Identify which cell holds the provided text, then report its (x, y) central coordinate. 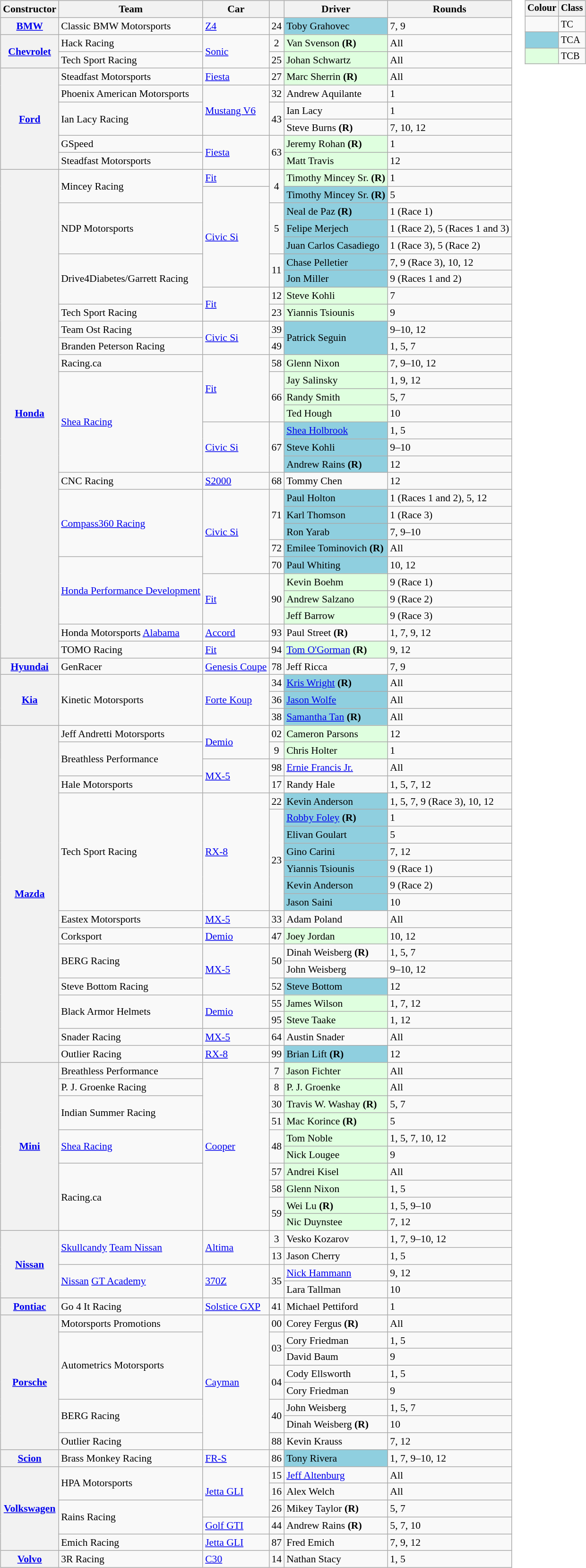
Kevin Krauss (336, 1441)
Vesko Kozarov (336, 1239)
15 (276, 1475)
Genesis Coupe (236, 666)
Hack Racing (130, 43)
HPA Motorsports (130, 1483)
Ron Yarab (336, 531)
1, 5, 9–10 (449, 1205)
Johan Schwartz (336, 60)
57 (276, 1172)
Tony Rivera (336, 1458)
Ted Hough (336, 414)
64 (276, 1037)
35 (276, 1281)
27 (276, 77)
Cayman (236, 1383)
Motorsports Promotions (130, 1324)
3 (276, 1239)
48 (276, 1146)
98 (276, 767)
55 (276, 1003)
Steve Bottom (336, 986)
Hyundai (29, 666)
Scion (29, 1458)
11 (276, 270)
Jeff Andretti Motorsports (130, 734)
BMW (29, 26)
9–10 (449, 447)
Team Ost Racing (130, 330)
Forte Koup (236, 700)
7, 9, 12 (449, 1542)
Toby Grahovec (336, 26)
Jeff Barrow (336, 616)
Honda (29, 413)
03 (276, 1349)
Chase Pelletier (336, 262)
NDP Motorsports (130, 228)
94 (276, 650)
02 (276, 734)
Jeff Ricca (336, 666)
Chris Holter (336, 750)
7, 9–10 (449, 531)
22 (276, 801)
24 (276, 26)
Kris Wright (R) (336, 683)
86 (276, 1458)
51 (276, 1121)
68 (276, 481)
Constructor (29, 9)
Jason Saini (336, 902)
Andrew Salzano (336, 599)
63 (276, 152)
Jeremy Rohan (R) (336, 144)
Rounds (449, 9)
52 (276, 986)
Branden Peterson Racing (130, 346)
Austin Snader (336, 1037)
Ernie Francis Jr. (336, 767)
Driver (336, 9)
1 (Races 1 and 2), 5, 12 (449, 498)
Classic BMW Motorsports (130, 26)
Corey Fergus (R) (336, 1324)
5, 7, 10 (449, 1525)
93 (276, 633)
370Z (236, 1281)
59 (276, 1213)
Cody Ellsworth (336, 1374)
1 (Race 1) (449, 211)
Solstice GXP (236, 1307)
Jason Fichter (336, 1071)
70 (276, 565)
Mincey Racing (130, 186)
Porsche (29, 1383)
TOMO Racing (130, 650)
1, 9, 12 (449, 380)
Colour (542, 9)
TC (572, 24)
44 (276, 1525)
Pontiac (29, 1307)
Fred Emich (336, 1542)
1, 5, 7, 10, 12 (449, 1138)
36 (276, 700)
Randy Hale (336, 784)
Nick Lougee (336, 1155)
Brian Lift (R) (336, 1054)
Kia (29, 700)
Drive4Diabetes/Garrett Racing (130, 279)
32 (276, 94)
67 (276, 447)
Mikey Taylor (R) (336, 1508)
7, 10, 12 (449, 127)
Michael Pettiford (336, 1307)
Kevin Boehm (336, 582)
Adam Poland (336, 919)
Car (236, 9)
Jason Cherry (336, 1256)
Brass Monkey Racing (130, 1458)
Robby Foley (R) (336, 818)
43 (276, 119)
C30 (236, 1559)
Volkswagen (29, 1508)
14 (276, 1559)
Mini (29, 1146)
Paul Whiting (336, 565)
Paul Street (R) (336, 633)
Paul Holton (336, 498)
39 (276, 330)
Tom Noble (336, 1138)
Eastex Motorsports (130, 919)
Elivan Goulart (336, 835)
Compass360 Racing (130, 523)
1 (Race 3) (449, 515)
Z4 (236, 26)
Jon Miller (336, 279)
00 (276, 1324)
TCB (572, 56)
16 (276, 1492)
Skullcandy Team Nissan (130, 1247)
17 (276, 784)
71 (276, 514)
34 (276, 683)
Steve Bottom Racing (130, 986)
9 (Races 1 and 2) (449, 279)
Tommy Chen (336, 481)
2 (276, 43)
3R Racing (130, 1559)
90 (276, 599)
9 (Race 3) (449, 616)
1, 5, 7, 12 (449, 784)
4 (276, 186)
1, 12 (449, 1020)
P. J. Groenke (336, 1088)
1, 7, 9, 12 (449, 633)
8 (276, 1088)
1, 7, 12 (449, 1003)
13 (276, 1256)
Emich Racing (130, 1542)
40 (276, 1416)
41 (276, 1307)
1 (Race 3), 5 (Race 2) (449, 245)
72 (276, 549)
Wei Lu (R) (336, 1205)
Alex Welch (336, 1492)
Cooper (236, 1146)
38 (276, 717)
Snader Racing (130, 1037)
1, 5, 7, 9 (Race 3), 10, 12 (449, 801)
Black Armor Helmets (130, 1012)
Randy Smith (336, 397)
Mazda (29, 894)
Accord (236, 633)
Nic Duynstee (336, 1222)
P. J. Groenke Racing (130, 1088)
Van Svenson (R) (336, 43)
S2000 (236, 481)
Lara Tallman (336, 1289)
26 (276, 1508)
Phoenix American Motorsports (130, 94)
Jeff Altenburg (336, 1475)
Travis W. Washay (R) (336, 1104)
Ian Lacy Racing (130, 119)
88 (276, 1441)
Autometrics Motorsports (130, 1365)
Matt Travis (336, 161)
Rains Racing (130, 1517)
Honda Performance Development (130, 590)
Ford (29, 119)
Altima (236, 1247)
Kinetic Motorsports (130, 700)
Mac Korince (R) (336, 1121)
7, 9–10, 12 (449, 363)
Jason Wolfe (336, 700)
Indian Summer Racing (130, 1112)
Sonic (236, 51)
Nissan GT Academy (130, 1281)
78 (276, 666)
Jay Salinsky (336, 380)
50 (276, 961)
33 (276, 919)
TCA (572, 40)
Chevrolet (29, 51)
Nathan Stacy (336, 1559)
25 (276, 60)
Steve Burns (R) (336, 127)
FR-S (236, 1458)
Team (130, 9)
Joey Jordan (336, 936)
66 (276, 397)
99 (276, 1054)
Tom O'Gorman (R) (336, 650)
GenRacer (130, 666)
Nick Hammann (336, 1273)
CNC Racing (130, 481)
30 (276, 1104)
Karl Thomson (336, 515)
Hale Motorsports (130, 784)
Golf GTI (236, 1525)
Go 4 It Racing (130, 1307)
Andrew Aquilante (336, 94)
Class (572, 9)
Gino Carini (336, 852)
Emilee Tominovich (R) (336, 549)
7, 9 (Race 3), 10, 12 (449, 262)
GSpeed (130, 144)
Mustang V6 (236, 111)
Ian Lacy (336, 111)
04 (276, 1382)
95 (276, 1020)
James Wilson (336, 1003)
Steve Taake (336, 1020)
87 (276, 1542)
Volvo (29, 1559)
Felipe Merjech (336, 228)
49 (276, 346)
Andrei Kisel (336, 1172)
Patrick Seguin (336, 338)
Shea Holbrook (336, 430)
Samantha Tan (R) (336, 717)
Marc Sherrin (R) (336, 77)
1 (Race 2), 5 (Races 1 and 3) (449, 228)
Honda Motorsports Alabama (130, 633)
David Baum (336, 1357)
Cameron Parsons (336, 734)
Neal de Paz (R) (336, 211)
Corksport (130, 936)
Nissan (29, 1264)
Juan Carlos Casadiego (336, 245)
47 (276, 936)
